Output the (x, y) coordinate of the center of the cell containing the given text.  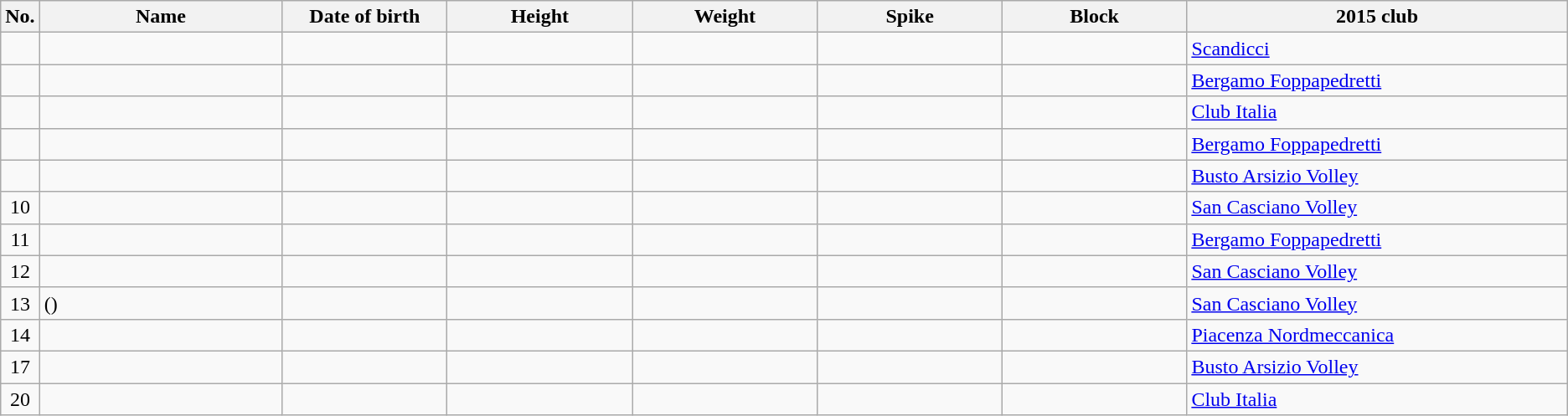
2015 club (1377, 17)
Spike (910, 17)
12 (20, 271)
() (161, 303)
Scandicci (1377, 49)
Block (1094, 17)
Date of birth (365, 17)
20 (20, 399)
11 (20, 239)
13 (20, 303)
Name (161, 17)
14 (20, 335)
Height (539, 17)
17 (20, 367)
10 (20, 208)
Piacenza Nordmeccanica (1377, 335)
Weight (725, 17)
No. (20, 17)
